Detect which cell encompasses the target text, then output its (x, y) center coordinate. 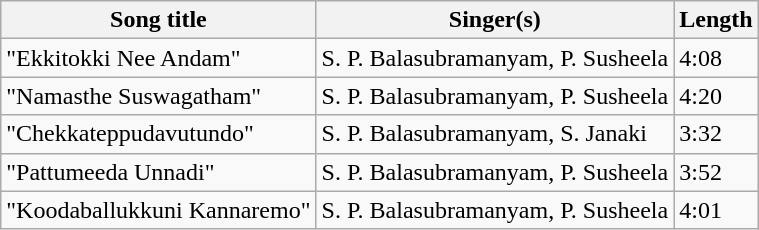
Singer(s) (495, 20)
Song title (158, 20)
3:52 (716, 172)
"Ekkitokki Nee Andam" (158, 58)
"Pattumeeda Unnadi" (158, 172)
4:08 (716, 58)
3:32 (716, 134)
Length (716, 20)
"Koodaballukkuni Kannaremo" (158, 210)
4:01 (716, 210)
"Chekkateppudavutundo" (158, 134)
S. P. Balasubramanyam, S. Janaki (495, 134)
"Namasthe Suswagatham" (158, 96)
4:20 (716, 96)
